Detect which cell encompasses the target text, then output its (x, y) center coordinate. 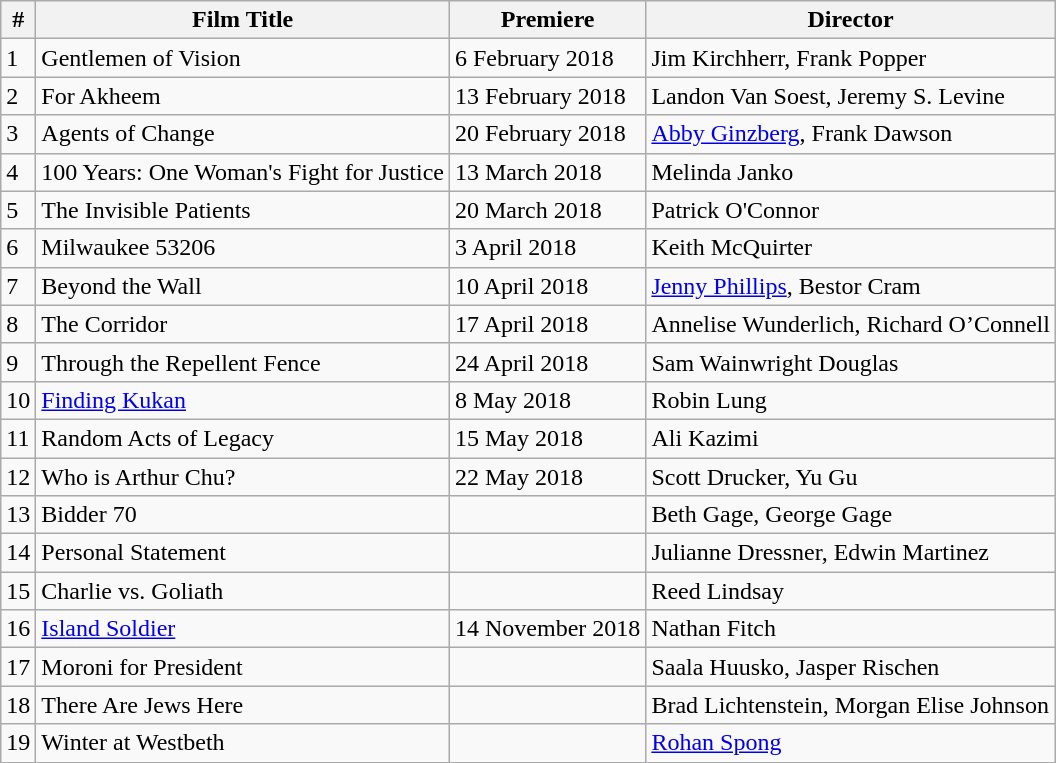
22 May 2018 (547, 477)
Brad Lichtenstein, Morgan Elise Johnson (851, 705)
Patrick O'Connor (851, 210)
6 (18, 248)
Winter at Westbeth (243, 743)
15 May 2018 (547, 438)
Island Soldier (243, 629)
13 March 2018 (547, 172)
10 April 2018 (547, 286)
20 February 2018 (547, 134)
100 Years: One Woman's Fight for Justice (243, 172)
Annelise Wunderlich, Richard O’Connell (851, 324)
Charlie vs. Goliath (243, 591)
Milwaukee 53206 (243, 248)
13 (18, 515)
Through the Repellent Fence (243, 362)
There Are Jews Here (243, 705)
Personal Statement (243, 553)
6 February 2018 (547, 58)
24 April 2018 (547, 362)
Jenny Phillips, Bestor Cram (851, 286)
15 (18, 591)
Finding Kukan (243, 400)
Landon Van Soest, Jeremy S. Levine (851, 96)
17 April 2018 (547, 324)
3 (18, 134)
12 (18, 477)
Gentlemen of Vision (243, 58)
Beth Gage, George Gage (851, 515)
Saala Huusko, Jasper Rischen (851, 667)
The Corridor (243, 324)
4 (18, 172)
Melinda Janko (851, 172)
Reed Lindsay (851, 591)
Rohan Spong (851, 743)
3 April 2018 (547, 248)
7 (18, 286)
Bidder 70 (243, 515)
19 (18, 743)
20 March 2018 (547, 210)
Random Acts of Legacy (243, 438)
2 (18, 96)
1 (18, 58)
18 (18, 705)
5 (18, 210)
Scott Drucker, Yu Gu (851, 477)
14 November 2018 (547, 629)
14 (18, 553)
Nathan Fitch (851, 629)
Julianne Dressner, Edwin Martinez (851, 553)
9 (18, 362)
Jim Kirchherr, Frank Popper (851, 58)
10 (18, 400)
Director (851, 20)
Robin Lung (851, 400)
# (18, 20)
Moroni for President (243, 667)
Beyond the Wall (243, 286)
Ali Kazimi (851, 438)
Sam Wainwright Douglas (851, 362)
Keith McQuirter (851, 248)
8 (18, 324)
8 May 2018 (547, 400)
Agents of Change (243, 134)
16 (18, 629)
Film Title (243, 20)
17 (18, 667)
The Invisible Patients (243, 210)
Premiere (547, 20)
13 February 2018 (547, 96)
Who is Arthur Chu? (243, 477)
Abby Ginzberg, Frank Dawson (851, 134)
For Akheem (243, 96)
11 (18, 438)
